Extract the [X, Y] coordinate from the center of the cell holding the provided text.  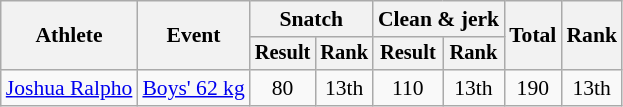
Snatch [312, 19]
Event [193, 36]
110 [408, 88]
Athlete [70, 36]
80 [283, 88]
Joshua Ralpho [70, 88]
Total [532, 36]
Boys' 62 kg [193, 88]
Clean & jerk [438, 19]
190 [532, 88]
